Identify which cell holds the provided text, then report its [x, y] central coordinate. 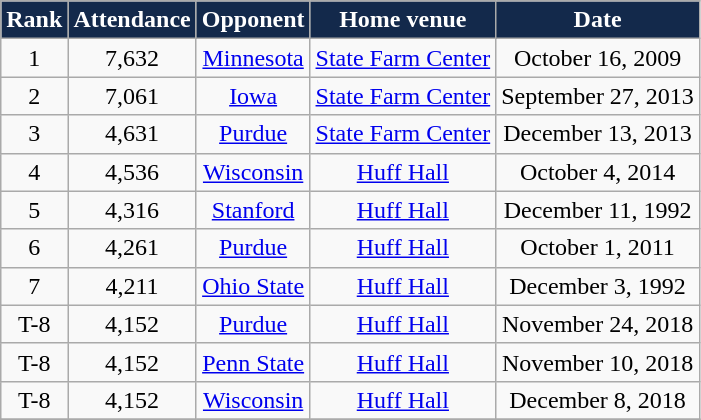
Ohio State [253, 286]
Iowa [253, 96]
2 [34, 96]
Home venue [403, 20]
6 [34, 248]
October 4, 2014 [598, 172]
October 1, 2011 [598, 248]
7,632 [132, 58]
7,061 [132, 96]
December 8, 2018 [598, 400]
3 [34, 134]
Rank [34, 20]
4,536 [132, 172]
December 13, 2013 [598, 134]
Minnesota [253, 58]
4,211 [132, 286]
Attendance [132, 20]
Stanford [253, 210]
October 16, 2009 [598, 58]
September 27, 2013 [598, 96]
4,631 [132, 134]
4 [34, 172]
Opponent [253, 20]
November 24, 2018 [598, 324]
7 [34, 286]
4,261 [132, 248]
1 [34, 58]
December 3, 1992 [598, 286]
Penn State [253, 362]
November 10, 2018 [598, 362]
5 [34, 210]
December 11, 1992 [598, 210]
4,316 [132, 210]
Date [598, 20]
